Identify which cell holds the provided text, then report its [x, y] central coordinate. 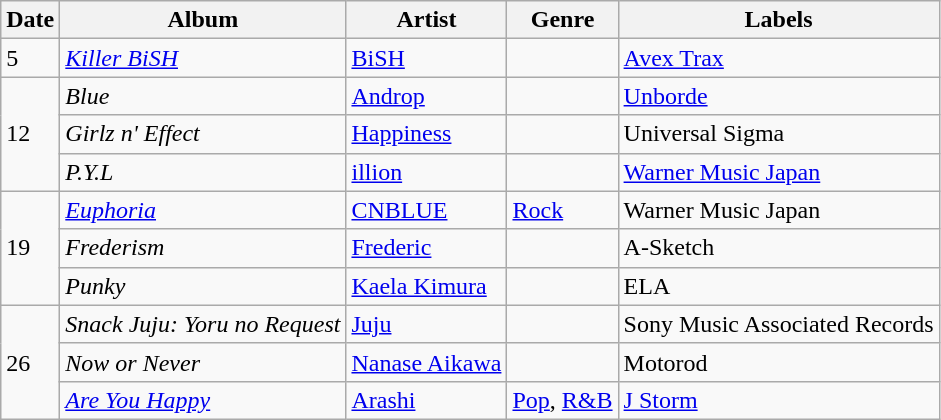
Now or Never [203, 362]
Date [30, 20]
Sony Music Associated Records [778, 324]
J Storm [778, 400]
Are You Happy [203, 400]
CNBLUE [426, 210]
Punky [203, 286]
Motorod [778, 362]
12 [30, 134]
Juju [426, 324]
Pop, R&B [562, 400]
Girlz n' Effect [203, 134]
Album [203, 20]
Frederism [203, 248]
5 [30, 58]
Blue [203, 96]
illion [426, 172]
19 [30, 248]
Unborde [778, 96]
Snack Juju: Yoru no Request [203, 324]
Nanase Aikawa [426, 362]
P.Y.L [203, 172]
A-Sketch [778, 248]
Artist [426, 20]
26 [30, 362]
Avex Trax [778, 58]
ELA [778, 286]
Euphoria [203, 210]
Arashi [426, 400]
Killer BiSH [203, 58]
Genre [562, 20]
Labels [778, 20]
Androp [426, 96]
Frederic [426, 248]
Kaela Kimura [426, 286]
Universal Sigma [778, 134]
BiSH [426, 58]
Rock [562, 210]
Happiness [426, 134]
